Search for the cell housing the specified text and yield its [X, Y] center coordinate. 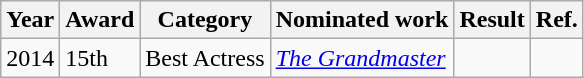
Award [100, 20]
Category [205, 20]
Result [492, 20]
Year [30, 20]
Best Actress [205, 58]
The Grandmaster [362, 58]
15th [100, 58]
Nominated work [362, 20]
2014 [30, 58]
Ref. [556, 20]
